Search for the cell housing the specified text and yield its (x, y) center coordinate. 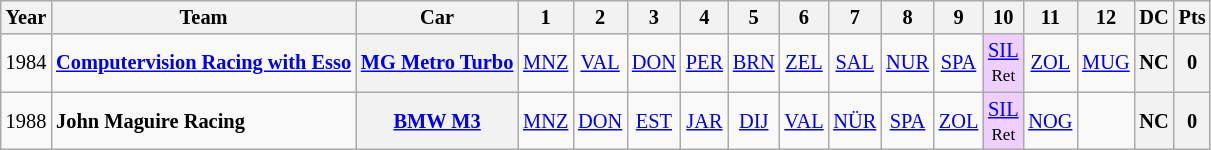
Computervision Racing with Esso (204, 63)
NOG (1050, 121)
10 (1003, 17)
2 (600, 17)
Team (204, 17)
John Maguire Racing (204, 121)
8 (908, 17)
1988 (26, 121)
1 (546, 17)
Pts (1192, 17)
JAR (704, 121)
BMW M3 (437, 121)
MG Metro Turbo (437, 63)
11 (1050, 17)
4 (704, 17)
1984 (26, 63)
3 (654, 17)
NÜR (854, 121)
EST (654, 121)
Car (437, 17)
12 (1106, 17)
6 (804, 17)
DIJ (754, 121)
Year (26, 17)
BRN (754, 63)
NUR (908, 63)
5 (754, 17)
PER (704, 63)
7 (854, 17)
MUG (1106, 63)
ZEL (804, 63)
9 (958, 17)
SAL (854, 63)
DC (1154, 17)
